Locate the cell with the specified text and output its (x, y) center coordinate. 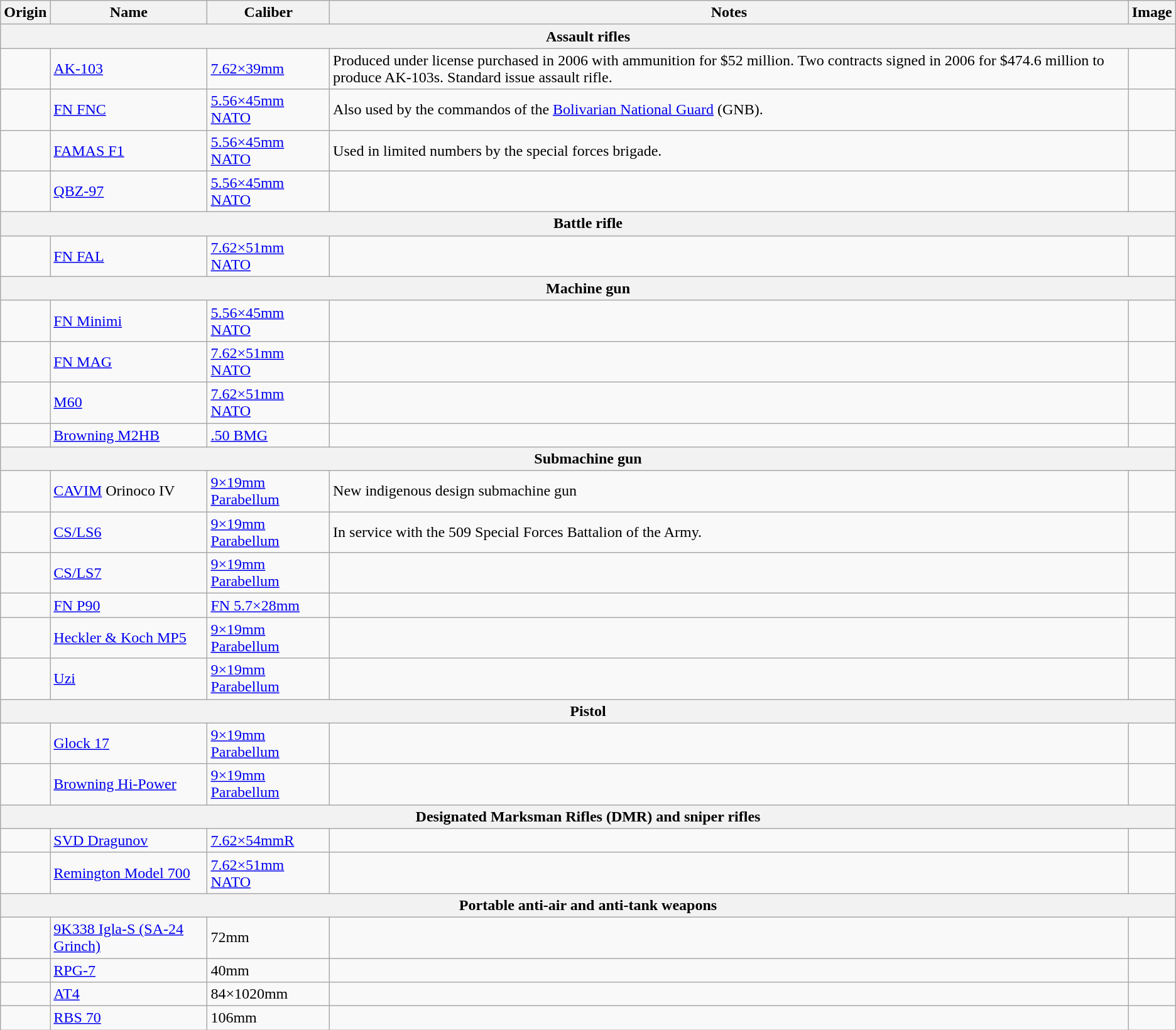
FAMAS F1 (129, 151)
Used in limited numbers by the special forces brigade. (729, 151)
CAVIM Orinoco IV (129, 491)
.50 BMG (269, 435)
Glock 17 (129, 744)
Assault rifles (588, 36)
Name (129, 13)
Machine gun (588, 288)
Notes (729, 13)
RPG-7 (129, 970)
SVD Dragunov (129, 840)
Caliber (269, 13)
FN FAL (129, 256)
Browning Hi-Power (129, 784)
Portable anti-air and anti-tank weapons (588, 905)
FN 5.7×28mm (269, 605)
Browning M2HB (129, 435)
Pistol (588, 711)
RBS 70 (129, 1018)
9K338 Igla-S (SA-24 Grinch) (129, 937)
Origin (25, 13)
QBZ-97 (129, 191)
106mm (269, 1018)
84×1020mm (269, 994)
New indigenous design submachine gun (729, 491)
Designated Marksman Rifles (DMR) and sniper rifles (588, 816)
CS/LS6 (129, 533)
FN MAG (129, 362)
7.62×54mmR (269, 840)
Heckler & Koch MP5 (129, 638)
72mm (269, 937)
FN Minimi (129, 320)
FN P90 (129, 605)
7.62×39mm (269, 69)
FN FNC (129, 109)
Also used by the commandos of the Bolivarian National Guard (GNB). (729, 109)
40mm (269, 970)
Uzi (129, 678)
CS/LS7 (129, 573)
Image (1152, 13)
Battle rifle (588, 224)
AK-103 (129, 69)
Submachine gun (588, 459)
AT4 (129, 994)
M60 (129, 402)
In service with the 509 Special Forces Battalion of the Army. (729, 533)
Remington Model 700 (129, 873)
